For the text-containing cell, return its midpoint in (X, Y) coordinate format. 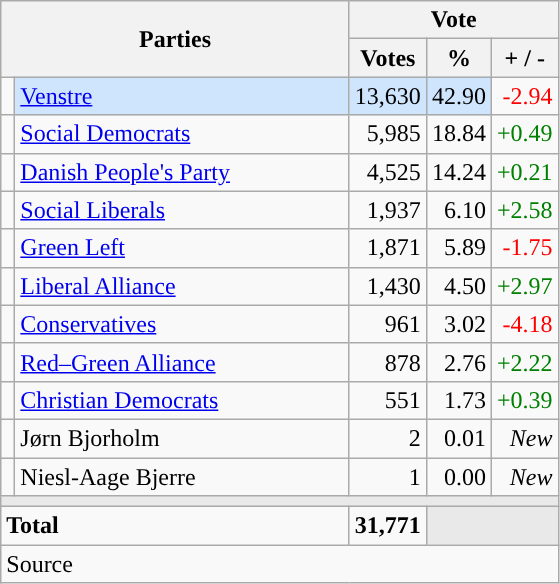
Red–Green Alliance (182, 362)
5.89 (458, 248)
13,630 (388, 96)
1,871 (388, 248)
551 (388, 400)
5,985 (388, 134)
0.01 (458, 438)
-1.75 (524, 248)
Source (280, 564)
Parties (176, 39)
Christian Democrats (182, 400)
Danish People's Party (182, 172)
+0.39 (524, 400)
1,430 (388, 286)
Green Left (182, 248)
878 (388, 362)
1.73 (458, 400)
2.76 (458, 362)
Conservatives (182, 324)
Social Democrats (182, 134)
Votes (388, 58)
3.02 (458, 324)
961 (388, 324)
-2.94 (524, 96)
0.00 (458, 477)
14.24 (458, 172)
-4.18 (524, 324)
18.84 (458, 134)
6.10 (458, 210)
Jørn Bjorholm (182, 438)
+0.49 (524, 134)
+2.58 (524, 210)
2 (388, 438)
Social Liberals (182, 210)
Venstre (182, 96)
42.90 (458, 96)
+2.22 (524, 362)
4.50 (458, 286)
% (458, 58)
Total (176, 526)
Niesl-Aage Bjerre (182, 477)
+2.97 (524, 286)
+ / - (524, 58)
+0.21 (524, 172)
Liberal Alliance (182, 286)
1 (388, 477)
31,771 (388, 526)
Vote (454, 20)
4,525 (388, 172)
1,937 (388, 210)
